Scan for the cell matching the given text and deliver its (X, Y) coordinate at center. 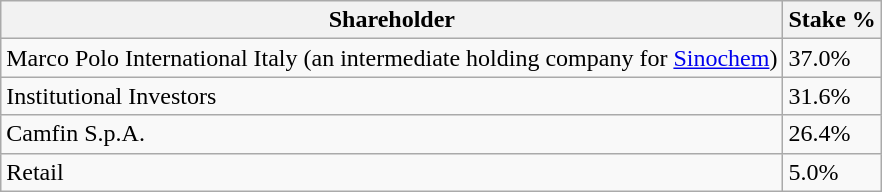
Stake % (832, 20)
31.6% (832, 96)
Camfin S.p.A. (392, 134)
5.0% (832, 172)
26.4% (832, 134)
Shareholder (392, 20)
37.0% (832, 58)
Marco Polo International Italy (an intermediate holding company for Sinochem) (392, 58)
Institutional Investors (392, 96)
Retail (392, 172)
